Find where the given text appears and provide that cell's center as [x, y] coordinate. 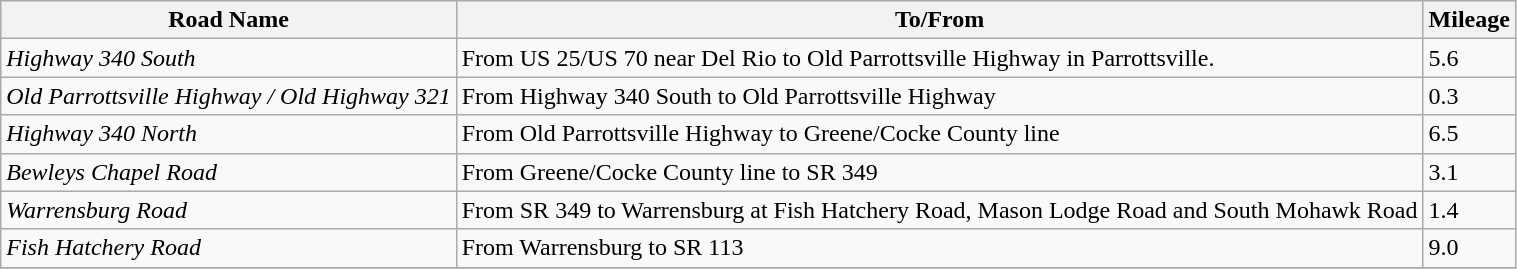
From Old Parrottsville Highway to Greene/Cocke County line [940, 134]
0.3 [1469, 96]
From Greene/Cocke County line to SR 349 [940, 172]
Bewleys Chapel Road [228, 172]
Highway 340 South [228, 58]
3.1 [1469, 172]
Warrensburg Road [228, 210]
Old Parrottsville Highway / Old Highway 321 [228, 96]
Highway 340 North [228, 134]
To/From [940, 20]
From Warrensburg to SR 113 [940, 248]
Mileage [1469, 20]
Fish Hatchery Road [228, 248]
Road Name [228, 20]
From Highway 340 South to Old Parrottsville Highway [940, 96]
5.6 [1469, 58]
9.0 [1469, 248]
6.5 [1469, 134]
From SR 349 to Warrensburg at Fish Hatchery Road, Mason Lodge Road and South Mohawk Road [940, 210]
1.4 [1469, 210]
From US 25/US 70 near Del Rio to Old Parrottsville Highway in Parrottsville. [940, 58]
